Search for the cell housing the specified text and yield its (x, y) center coordinate. 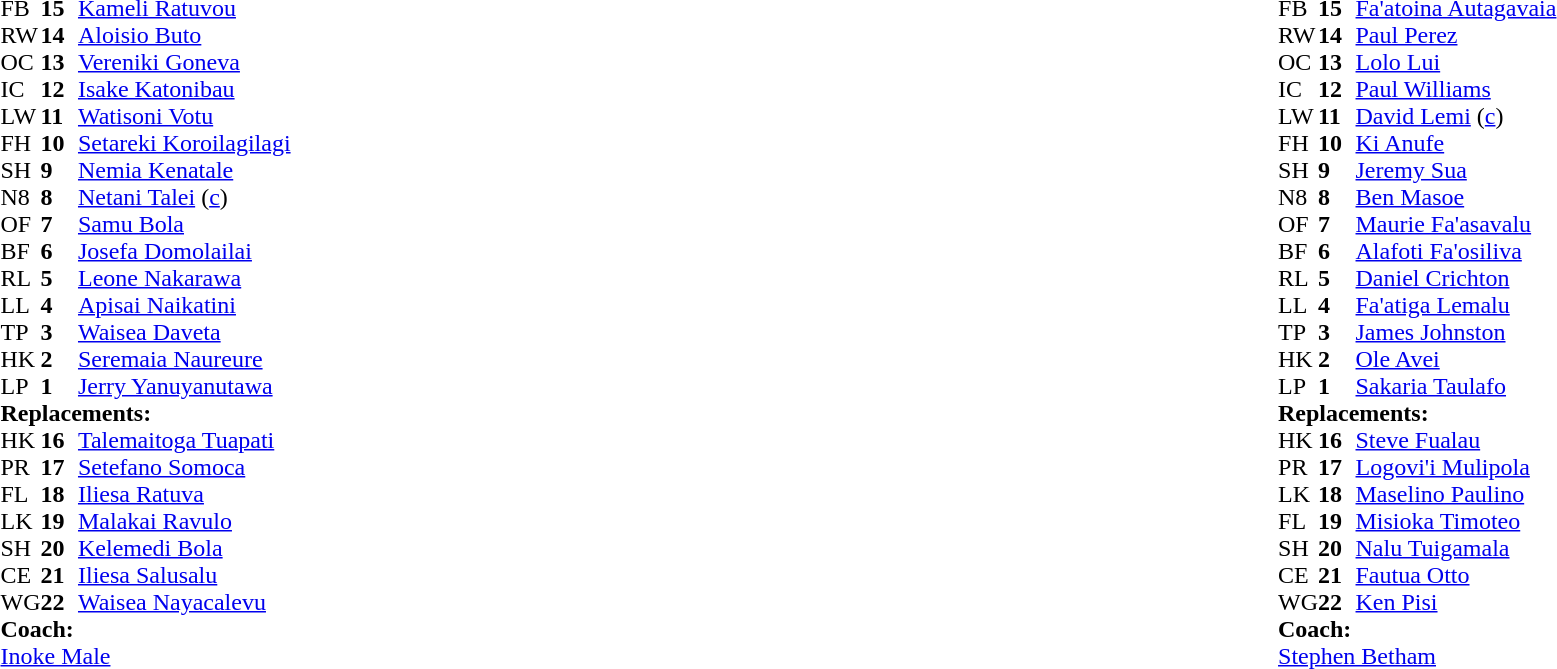
Vereniki Goneva (184, 62)
Maurie Fa'asavalu (1456, 224)
Apisai Naikatini (184, 306)
Alafoti Fa'osiliva (1456, 252)
Waisea Nayacalevu (184, 602)
Paul Perez (1456, 36)
Leone Nakarawa (184, 278)
Josefa Domolailai (184, 252)
Fautua Otto (1456, 576)
Logovi'i Mulipola (1456, 468)
Iliesa Salusalu (184, 576)
Sakaria Taulafo (1456, 386)
Malakai Ravulo (184, 522)
Aloisio Buto (184, 36)
Watisoni Votu (184, 116)
Daniel Crichton (1456, 278)
Inoke Male (145, 656)
Talemaitoga Tuapati (184, 440)
Seremaia Naureure (184, 360)
Maselino Paulino (1456, 494)
Nemia Kenatale (184, 170)
Fa'atiga Lemalu (1456, 306)
Steve Fualau (1456, 440)
Jeremy Sua (1456, 170)
Paul Williams (1456, 90)
Ken Pisi (1456, 602)
James Johnston (1456, 332)
Lolo Lui (1456, 62)
Kelemedi Bola (184, 548)
Setefano Somoca (184, 468)
Ben Masoe (1456, 198)
Iliesa Ratuva (184, 494)
David Lemi (c) (1456, 116)
Stephen Betham (1417, 656)
Ole Avei (1456, 360)
Isake Katonibau (184, 90)
Setareki Koroilagilagi (184, 144)
Nalu Tuigamala (1456, 548)
Ki Anufe (1456, 144)
Netani Talei (c) (184, 198)
Samu Bola (184, 224)
Waisea Daveta (184, 332)
Jerry Yanuyanutawa (184, 386)
Misioka Timoteo (1456, 522)
